Output the [x, y] coordinate of the center of the cell containing the given text.  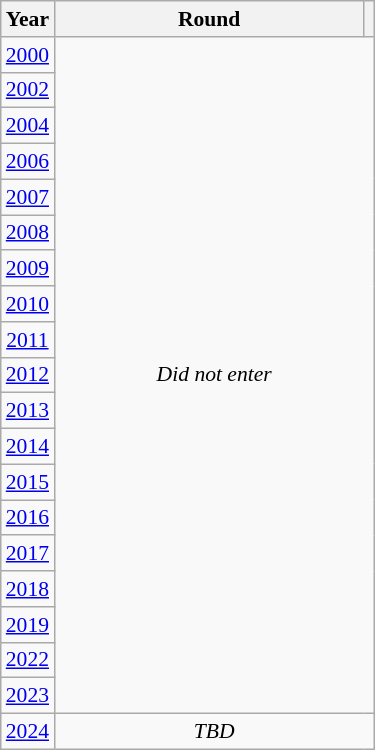
2011 [28, 340]
2013 [28, 411]
2015 [28, 482]
2004 [28, 126]
2014 [28, 447]
2024 [28, 732]
TBD [214, 732]
2009 [28, 269]
2007 [28, 197]
2006 [28, 162]
2012 [28, 375]
Did not enter [214, 376]
2017 [28, 554]
2010 [28, 304]
2018 [28, 589]
2002 [28, 90]
2008 [28, 233]
2019 [28, 625]
2022 [28, 660]
Round [209, 19]
2023 [28, 696]
2016 [28, 518]
2000 [28, 55]
Year [28, 19]
